For the text-containing cell, return its midpoint in [X, Y] coordinate format. 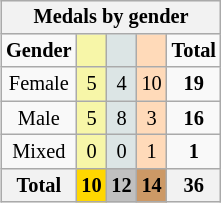
Gender [38, 51]
36 [194, 185]
14 [152, 185]
4 [122, 84]
Medals by gender [111, 17]
8 [122, 118]
3 [152, 118]
12 [122, 185]
Mixed [38, 152]
Female [38, 84]
Male [38, 118]
16 [194, 118]
19 [194, 84]
